Output the (X, Y) coordinate of the center of the cell containing the given text.  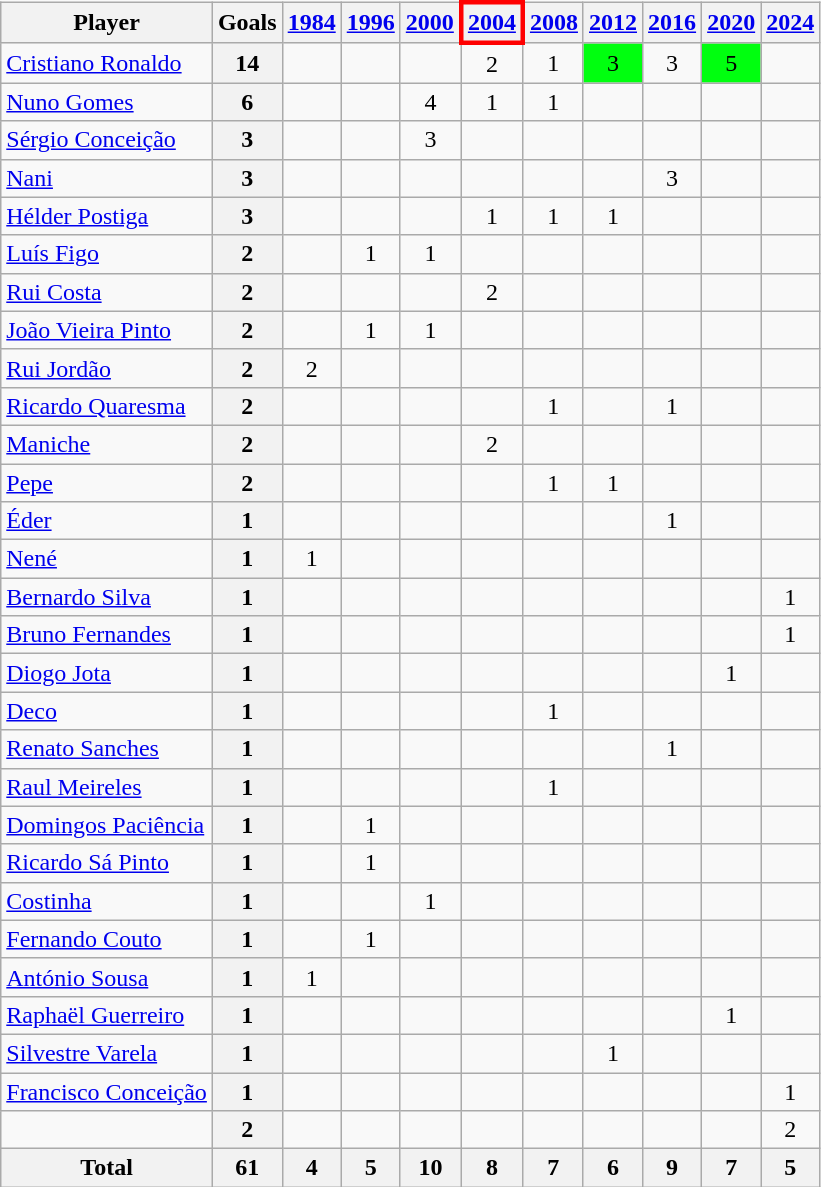
Silvestre Varela (107, 1053)
8 (492, 1168)
João Vieira Pinto (107, 330)
Hélder Postiga (107, 216)
Goals (247, 22)
Player (107, 22)
Rui Costa (107, 292)
Deco (107, 711)
Ricardo Sá Pinto (107, 863)
10 (430, 1168)
Raphaël Guerreiro (107, 1015)
Bruno Fernandes (107, 635)
Raul Meireles (107, 787)
António Sousa (107, 977)
Ricardo Quaresma (107, 406)
Renato Sanches (107, 749)
Total (107, 1168)
2012 (612, 22)
Nani (107, 178)
Nené (107, 559)
2000 (430, 22)
2024 (790, 22)
Nuno Gomes (107, 102)
Sérgio Conceição (107, 140)
9 (672, 1168)
2008 (554, 22)
1996 (370, 22)
Maniche (107, 444)
Fernando Couto (107, 939)
2020 (732, 22)
Cristiano Ronaldo (107, 63)
2016 (672, 22)
Éder (107, 521)
Diogo Jota (107, 673)
61 (247, 1168)
Luís Figo (107, 254)
Francisco Conceição (107, 1091)
14 (247, 63)
Costinha (107, 901)
Domingos Paciência (107, 825)
2004 (492, 22)
1984 (312, 22)
Pepe (107, 483)
Bernardo Silva (107, 597)
Rui Jordão (107, 368)
